Locate the cell with the specified text and output its [X, Y] center coordinate. 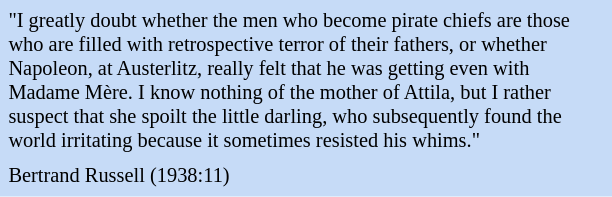
Bertrand Russell (1938:11) [306, 176]
